Pinpoint the cell where the given text exists, returning its (X, Y) midpoint coordinate. 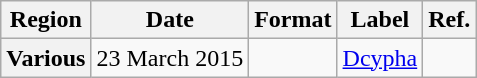
Date (170, 20)
Dcypha (380, 58)
Various (46, 58)
Label (380, 20)
23 March 2015 (170, 58)
Format (293, 20)
Region (46, 20)
Ref. (450, 20)
